Determine the [x, y] coordinate at the center of the cell enclosing the given text.  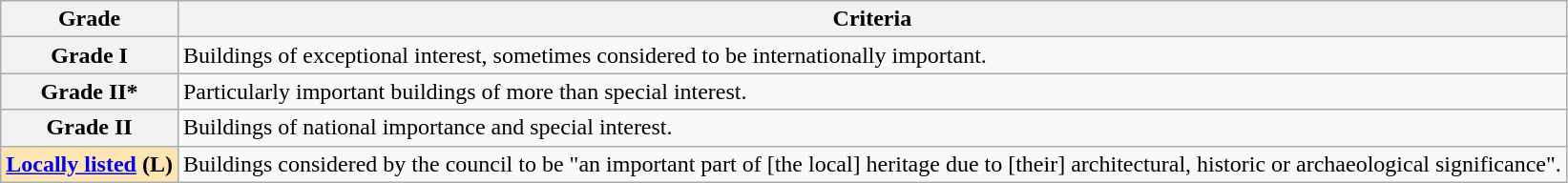
Grade II* [90, 91]
Grade I [90, 55]
Particularly important buildings of more than special interest. [872, 91]
Buildings of exceptional interest, sometimes considered to be internationally important. [872, 55]
Grade II [90, 128]
Grade [90, 19]
Locally listed (L) [90, 164]
Buildings of national importance and special interest. [872, 128]
Criteria [872, 19]
